Scan for the cell matching the given text and deliver its [x, y] coordinate at center. 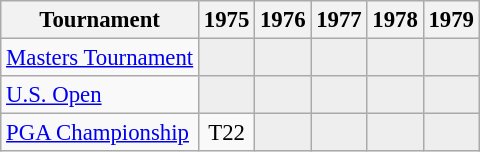
PGA Championship [100, 133]
1976 [283, 20]
1977 [339, 20]
1978 [395, 20]
Masters Tournament [100, 58]
1979 [451, 20]
Tournament [100, 20]
U.S. Open [100, 95]
1975 [227, 20]
T22 [227, 133]
